Capture the cell that displays the provided text and extract its [X, Y] central coordinate. 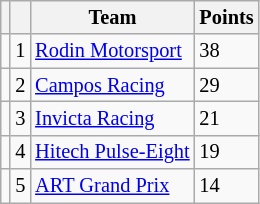
Team [112, 17]
5 [20, 186]
19 [227, 152]
21 [227, 118]
Invicta Racing [112, 118]
38 [227, 51]
Campos Racing [112, 85]
Points [227, 17]
Hitech Pulse-Eight [112, 152]
4 [20, 152]
29 [227, 85]
3 [20, 118]
ART Grand Prix [112, 186]
2 [20, 85]
14 [227, 186]
Rodin Motorsport [112, 51]
1 [20, 51]
